Detect which cell encompasses the target text, then output its [X, Y] center coordinate. 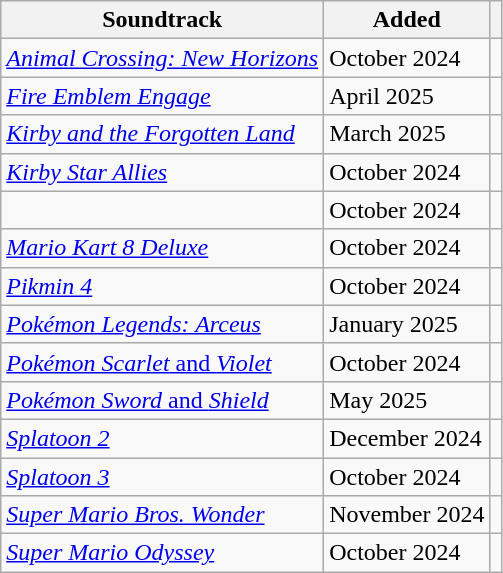
March 2025 [407, 134]
November 2024 [407, 515]
Kirby and the Forgotten Land [162, 134]
January 2025 [407, 324]
Kirby Star Allies [162, 172]
Soundtrack [162, 20]
Pokémon Sword and Shield [162, 400]
Added [407, 20]
Splatoon 3 [162, 477]
Fire Emblem Engage [162, 96]
Animal Crossing: New Horizons [162, 58]
Super Mario Bros. Wonder [162, 515]
Mario Kart 8 Deluxe [162, 248]
Pokémon Scarlet and Violet [162, 362]
April 2025 [407, 96]
Super Mario Odyssey [162, 553]
May 2025 [407, 400]
Pikmin 4 [162, 286]
Splatoon 2 [162, 438]
Pokémon Legends: Arceus [162, 324]
December 2024 [407, 438]
